Detect which cell encompasses the target text, then output its [X, Y] center coordinate. 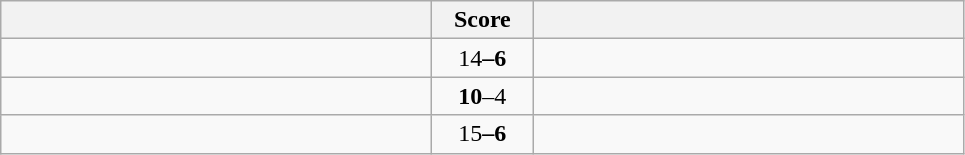
Score [482, 20]
14–6 [482, 58]
10–4 [482, 96]
15–6 [482, 134]
